Extract the (x, y) coordinate from the center of the cell holding the provided text.  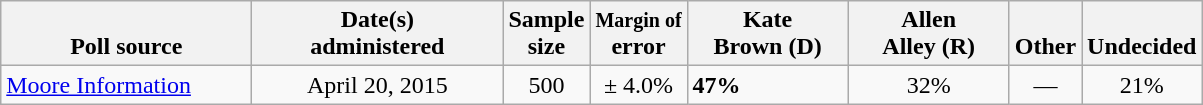
Margin oferror (638, 34)
Moore Information (126, 85)
Samplesize (546, 34)
Other (1045, 34)
500 (546, 85)
± 4.0% (638, 85)
KateBrown (D) (768, 34)
21% (1142, 85)
— (1045, 85)
Date(s)administered (378, 34)
Poll source (126, 34)
Undecided (1142, 34)
47% (768, 85)
April 20, 2015 (378, 85)
32% (928, 85)
AllenAlley (R) (928, 34)
